Capture the cell that displays the provided text and extract its (X, Y) central coordinate. 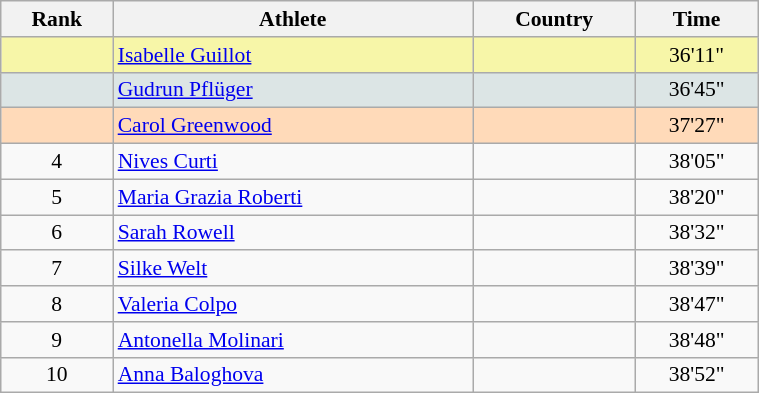
5 (57, 197)
38'20" (697, 197)
38'52" (697, 375)
8 (57, 304)
Isabelle Guillot (293, 55)
36'11" (697, 55)
Time (697, 19)
38'47" (697, 304)
Rank (57, 19)
Athlete (293, 19)
Carol Greenwood (293, 126)
Antonella Molinari (293, 340)
36'45" (697, 90)
6 (57, 233)
10 (57, 375)
Valeria Colpo (293, 304)
4 (57, 162)
Silke Welt (293, 269)
38'32" (697, 233)
9 (57, 340)
38'48" (697, 340)
Nives Curti (293, 162)
Sarah Rowell (293, 233)
Maria Grazia Roberti (293, 197)
Country (554, 19)
Gudrun Pflüger (293, 90)
Anna Baloghova (293, 375)
38'05" (697, 162)
37'27" (697, 126)
7 (57, 269)
38'39" (697, 269)
